Pinpoint the cell where the given text exists, returning its [x, y] midpoint coordinate. 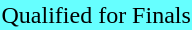
Qualified for Finals [96, 15]
